Return [x, y] of the center of cell containing provided text 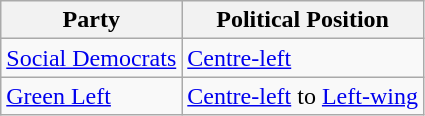
Centre-left to Left-wing [303, 96]
Party [92, 20]
Green Left [92, 96]
Centre-left [303, 58]
Social Democrats [92, 58]
Political Position [303, 20]
